Capture the cell that displays the provided text and extract its [x, y] central coordinate. 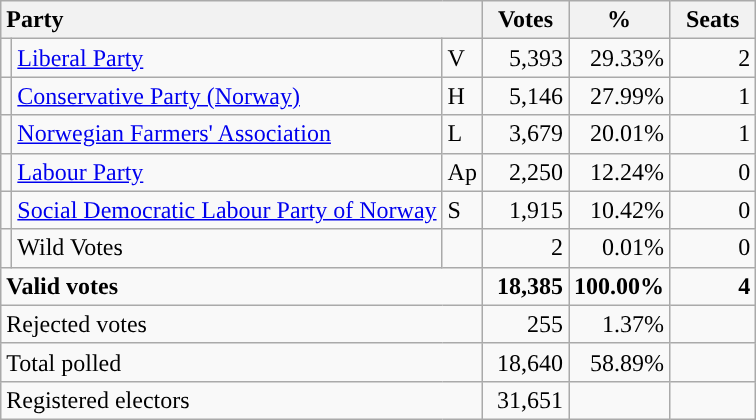
1.37% [620, 324]
Valid votes [242, 286]
58.89% [620, 362]
255 [525, 324]
20.01% [620, 134]
% [620, 20]
27.99% [620, 96]
Votes [525, 20]
Conservative Party (Norway) [227, 96]
3,679 [525, 134]
V [462, 58]
Social Democratic Labour Party of Norway [227, 210]
Norwegian Farmers' Association [227, 134]
Ap [462, 172]
Total polled [242, 362]
Wild Votes [227, 248]
H [462, 96]
Liberal Party [227, 58]
31,651 [525, 400]
0.01% [620, 248]
Party [242, 20]
Seats [713, 20]
18,640 [525, 362]
100.00% [620, 286]
5,393 [525, 58]
S [462, 210]
4 [713, 286]
Rejected votes [242, 324]
Labour Party [227, 172]
5,146 [525, 96]
L [462, 134]
29.33% [620, 58]
Registered electors [242, 400]
18,385 [525, 286]
1,915 [525, 210]
2,250 [525, 172]
12.24% [620, 172]
10.42% [620, 210]
